Return [X, Y] of the center of cell containing provided text 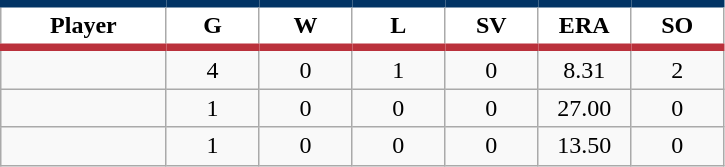
G [212, 26]
W [306, 26]
Player [84, 26]
4 [212, 68]
27.00 [584, 108]
SV [492, 26]
13.50 [584, 146]
8.31 [584, 68]
L [398, 26]
ERA [584, 26]
2 [678, 68]
SO [678, 26]
